Return the [x, y] coordinate for the center point of the cell that contains the specified text.  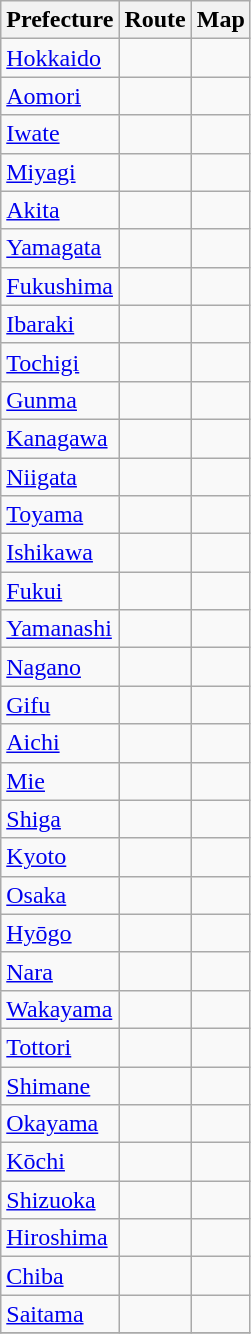
Gifu [60, 705]
Hiroshima [60, 1238]
Yamanashi [60, 629]
Kōchi [60, 1162]
Kanagawa [60, 438]
Wakayama [60, 1009]
Fukui [60, 591]
Miyagi [60, 172]
Prefecture [60, 20]
Kyoto [60, 857]
Hokkaido [60, 58]
Nagano [60, 667]
Ishikawa [60, 553]
Fukushima [60, 286]
Aichi [60, 743]
Iwate [60, 134]
Chiba [60, 1276]
Route [155, 20]
Akita [60, 210]
Tottori [60, 1047]
Hyōgo [60, 933]
Mie [60, 781]
Okayama [60, 1124]
Tochigi [60, 362]
Aomori [60, 96]
Nara [60, 971]
Shimane [60, 1085]
Shizuoka [60, 1200]
Gunma [60, 400]
Yamagata [60, 248]
Saitama [60, 1314]
Toyama [60, 515]
Niigata [60, 477]
Shiga [60, 819]
Ibaraki [60, 324]
Osaka [60, 895]
Map [220, 20]
